Search for the cell housing the specified text and yield its [x, y] center coordinate. 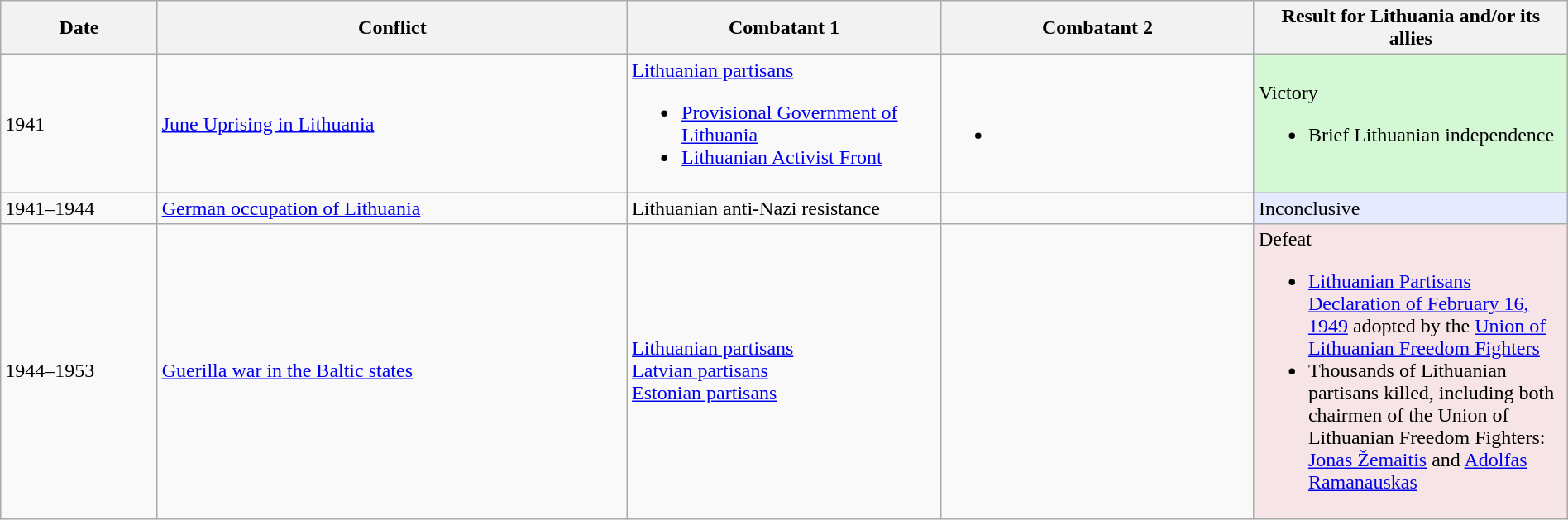
Combatant 1 [784, 28]
Conflict [392, 28]
1941 [79, 124]
VictoryBrief Lithuanian independence [1411, 124]
1941–1944 [79, 208]
Lithuanian partisansProvisional Government of LithuaniaLithuanian Activist Front [784, 124]
Guerilla war in the Baltic states [392, 371]
Inconclusive [1411, 208]
Date [79, 28]
German occupation of Lithuania [392, 208]
Result for Lithuania and/or its allies [1411, 28]
June Uprising in Lithuania [392, 124]
Lithuanian partisans Latvian partisans Estonian partisans [784, 371]
1944–1953 [79, 371]
Lithuanian anti-Nazi resistance [784, 208]
Combatant 2 [1097, 28]
